Provide the (x, y) coordinate of the cell's center where the given text is located.  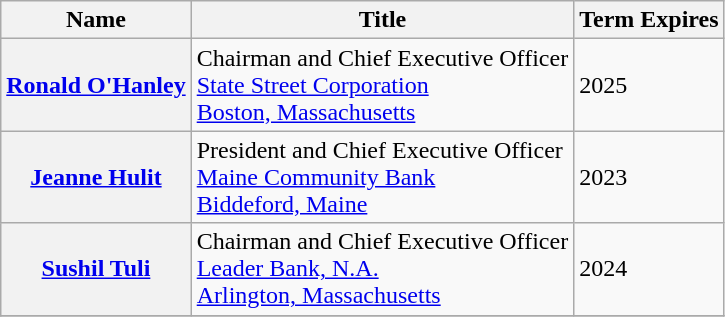
Chairman and Chief Executive OfficerLeader Bank, N.A.Arlington, Massachusetts (382, 269)
Term Expires (649, 20)
Jeanne Hulit (96, 177)
Ronald O'Hanley (96, 85)
Chairman and Chief Executive OfficerState Street CorporationBoston, Massachusetts (382, 85)
Title (382, 20)
Name (96, 20)
2023 (649, 177)
2025 (649, 85)
President and Chief Executive OfficerMaine Community BankBiddeford, Maine (382, 177)
2024 (649, 269)
Sushil Tuli (96, 269)
